From the cell containing the given text, extract its center point as [x, y] coordinate. 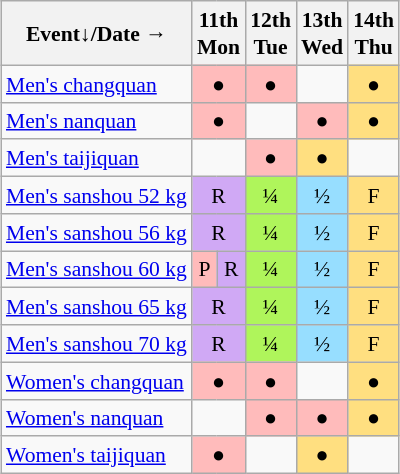
Men's changquan [96, 84]
Women's taijiquan [96, 454]
Men's sanshou 60 kg [96, 268]
Men's sanshou 56 kg [96, 232]
Men's sanshou 52 kg [96, 194]
12thTue [270, 33]
Men's sanshou 65 kg [96, 306]
Men's sanshou 70 kg [96, 344]
Women's nanquan [96, 418]
13thWed [322, 33]
Men's nanquan [96, 120]
14thThu [374, 33]
Women's changquan [96, 380]
Event↓/Date → [96, 33]
P [204, 268]
Men's taijiquan [96, 158]
11thMon [218, 33]
